Determine the [X, Y] coordinate at the center of the cell enclosing the given text.  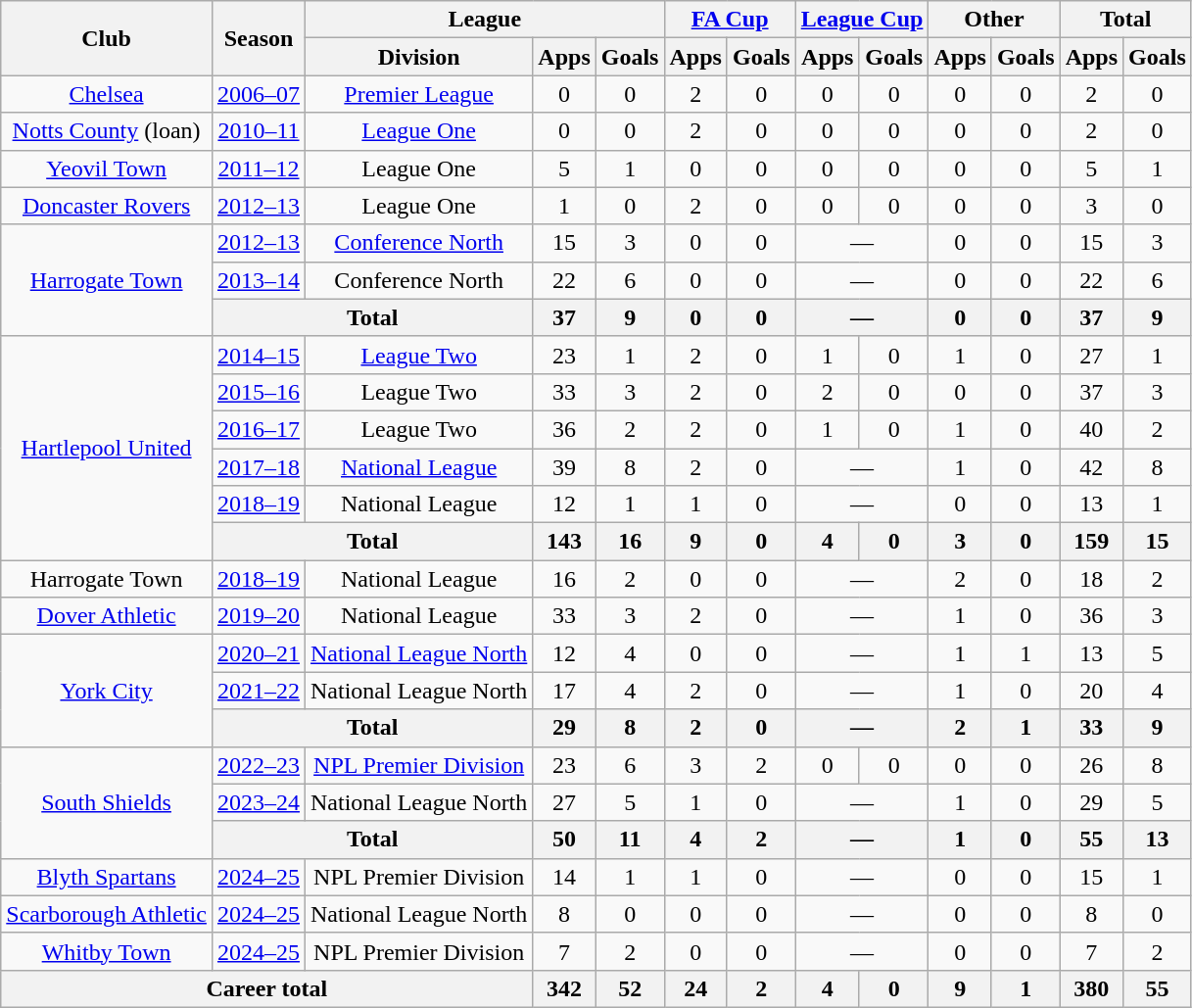
League Cup [862, 20]
2006–07 [259, 94]
Blyth Spartans [107, 877]
Division [419, 57]
Hartlepool United [107, 448]
26 [1091, 765]
2023–24 [259, 802]
Doncaster Rovers [107, 206]
14 [564, 877]
Other [994, 20]
2019–20 [259, 616]
2010–11 [259, 131]
Yeovil Town [107, 168]
South Shields [107, 802]
League [485, 20]
39 [564, 467]
Club [107, 38]
40 [1091, 429]
Dover Athletic [107, 616]
Career total [266, 988]
2022–23 [259, 765]
2021–22 [259, 691]
17 [564, 691]
Premier League [419, 94]
20 [1091, 691]
York City [107, 691]
Notts County (loan) [107, 131]
Chelsea [107, 94]
24 [695, 988]
2013–14 [259, 280]
Season [259, 38]
143 [564, 542]
2017–18 [259, 467]
52 [630, 988]
Scarborough Athletic [107, 914]
2020–21 [259, 653]
FA Cup [730, 20]
380 [1091, 988]
2015–16 [259, 392]
42 [1091, 467]
18 [1091, 579]
159 [1091, 542]
50 [564, 840]
2016–17 [259, 429]
2011–12 [259, 168]
2014–15 [259, 355]
Whitby Town [107, 951]
11 [630, 840]
342 [564, 988]
